Search for the cell housing the specified text and yield its (x, y) center coordinate. 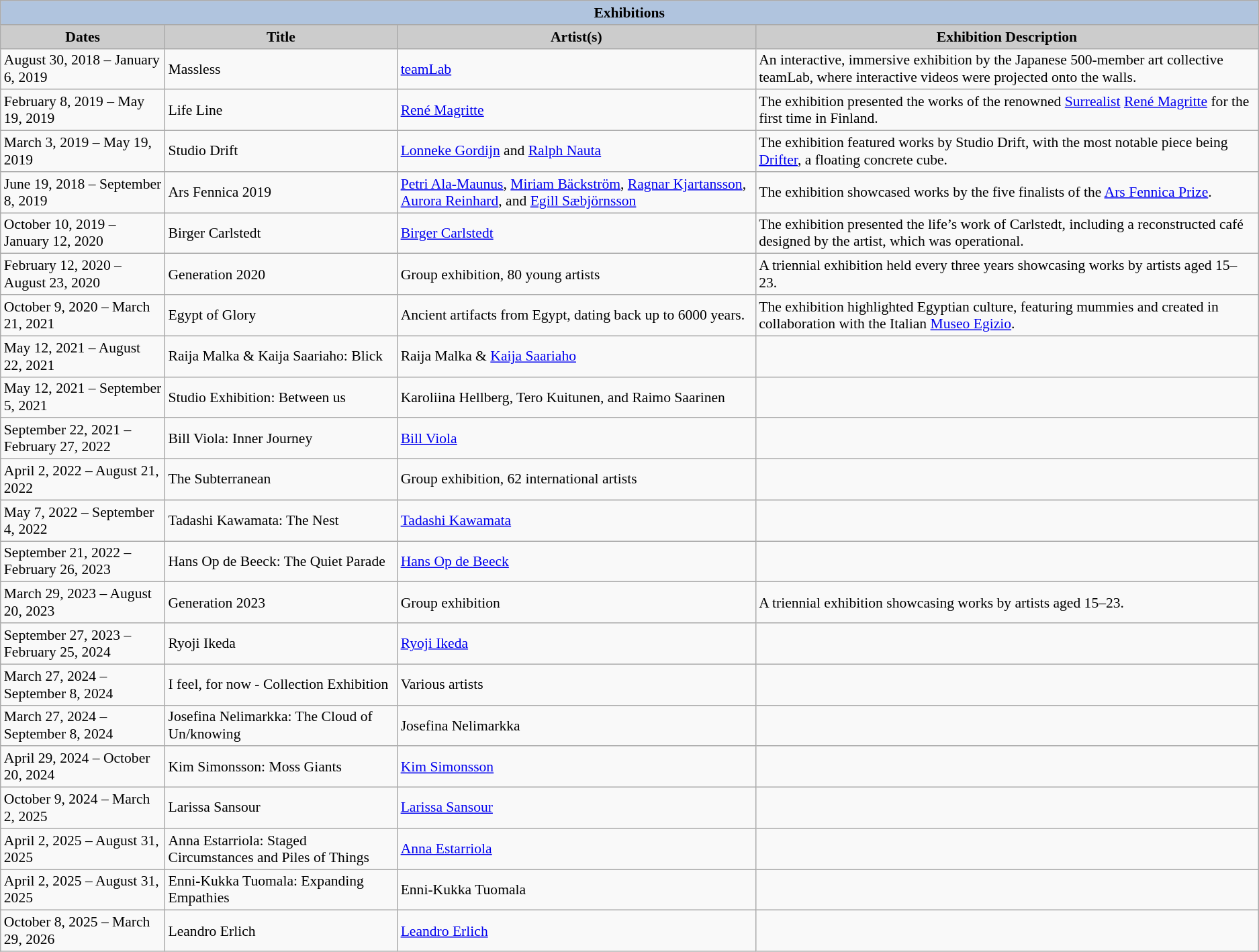
The exhibition highlighted Egyptian culture, featuring mummies and created in collaboration with the Italian Museo Egizio. (1007, 316)
Bill Viola (577, 439)
Exhibition Description (1007, 37)
The exhibition presented the works of the renowned Surrealist René Magritte for the first time in Finland. (1007, 110)
Group exhibition (577, 603)
Various artists (577, 685)
October 10, 2019 – January 12, 2020 (83, 234)
Studio Exhibition: Between us (281, 397)
Title (281, 37)
Bill Viola: Inner Journey (281, 439)
Egypt of Glory (281, 316)
René Magritte (577, 110)
teamLab (577, 68)
August 30, 2018 – January 6, 2019 (83, 68)
May 7, 2022 – September 4, 2022 (83, 521)
Hans Op de Beeck: The Quiet Parade (281, 561)
Group exhibition, 80 young artists (577, 274)
Exhibitions (630, 13)
Ars Fennica 2019 (281, 192)
April 29, 2024 – October 20, 2024 (83, 767)
March 3, 2019 – May 19, 2019 (83, 152)
Group exhibition, 62 international artists (577, 479)
Life Line (281, 110)
Ancient artifacts from Egypt, dating back up to 6000 years. (577, 316)
Kim Simonsson (577, 767)
June 19, 2018 – September 8, 2019 (83, 192)
The exhibition featured works by Studio Drift, with the most notable piece being Drifter, a floating concrete cube. (1007, 152)
A triennial exhibition held every three years showcasing works by artists aged 15–23. (1007, 274)
April 2, 2022 – August 21, 2022 (83, 479)
September 21, 2022 – February 26, 2023 (83, 561)
October 9, 2024 – March 2, 2025 (83, 808)
Raija Malka & Kaija Saariaho: Blick (281, 356)
The exhibition showcased works by the five finalists of the Ars Fennica Prize. (1007, 192)
Anna Estarriola: Staged Circumstances and Piles of Things (281, 849)
Tadashi Kawamata: The Nest (281, 521)
Enni-Kukka Tuomala (577, 890)
Petri Ala-Maunus, Miriam Bäckström, Ragnar Kjartansson, Aurora Reinhard, and Egill Sæbjörnsson (577, 192)
I feel, for now - Collection Exhibition (281, 685)
Anna Estarriola (577, 849)
March 29, 2023 – August 20, 2023 (83, 603)
Lonneke Gordijn and Ralph Nauta (577, 152)
Dates (83, 37)
Enni-Kukka Tuomala: Expanding Empathies (281, 890)
Josefina Nelimarkka (577, 725)
September 22, 2021 – February 27, 2022 (83, 439)
Massless (281, 68)
February 8, 2019 – May 19, 2019 (83, 110)
An interactive, immersive exhibition by the Japanese 500-member art collective teamLab, where interactive videos were projected onto the walls. (1007, 68)
Kim Simonsson: Moss Giants (281, 767)
September 27, 2023 – February 25, 2024 (83, 643)
Josefina Nelimarkka: The Cloud of Un/knowing (281, 725)
October 9, 2020 – March 21, 2021 (83, 316)
The exhibition presented the life’s work of Carlstedt, including a reconstructed café designed by the artist, which was operational. (1007, 234)
Karoliina Hellberg, Tero Kuitunen, and Raimo Saarinen (577, 397)
Generation 2023 (281, 603)
May 12, 2021 – September 5, 2021 (83, 397)
Tadashi Kawamata (577, 521)
Raija Malka & Kaija Saariaho (577, 356)
February 12, 2020 – August 23, 2020 (83, 274)
The Subterranean (281, 479)
Studio Drift (281, 152)
May 12, 2021 – August 22, 2021 (83, 356)
A triennial exhibition showcasing works by artists aged 15–23. (1007, 603)
Generation 2020 (281, 274)
Artist(s) (577, 37)
Hans Op de Beeck (577, 561)
October 8, 2025 – March 29, 2026 (83, 931)
